Determine the (X, Y) coordinate at the center of the cell enclosing the given text.  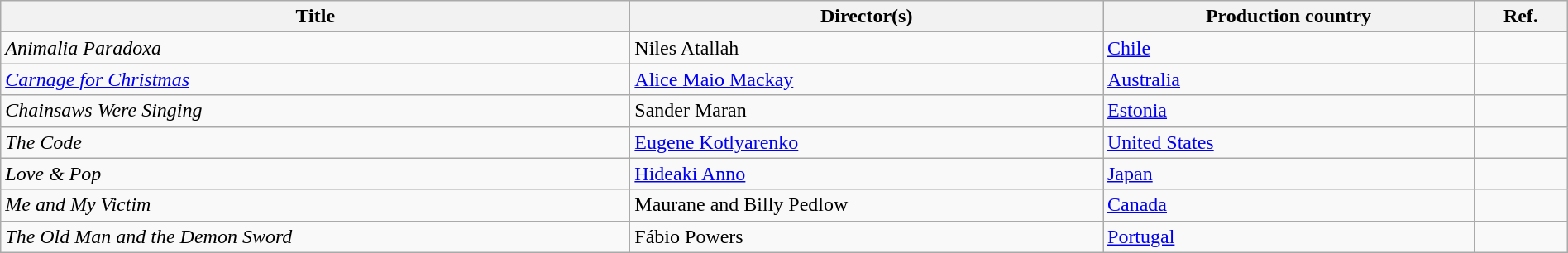
The Code (316, 142)
Ref. (1520, 17)
Japan (1288, 174)
Alice Maio Mackay (867, 79)
Carnage for Christmas (316, 79)
Animalia Paradoxa (316, 48)
Production country (1288, 17)
Portugal (1288, 236)
Chainsaws Were Singing (316, 111)
Fábio Powers (867, 236)
Title (316, 17)
The Old Man and the Demon Sword (316, 236)
Canada (1288, 205)
Maurane and Billy Pedlow (867, 205)
Me and My Victim (316, 205)
Eugene Kotlyarenko (867, 142)
Hideaki Anno (867, 174)
Estonia (1288, 111)
Chile (1288, 48)
United States (1288, 142)
Niles Atallah (867, 48)
Love & Pop (316, 174)
Director(s) (867, 17)
Australia (1288, 79)
Sander Maran (867, 111)
